Capture the cell that displays the provided text and extract its [X, Y] central coordinate. 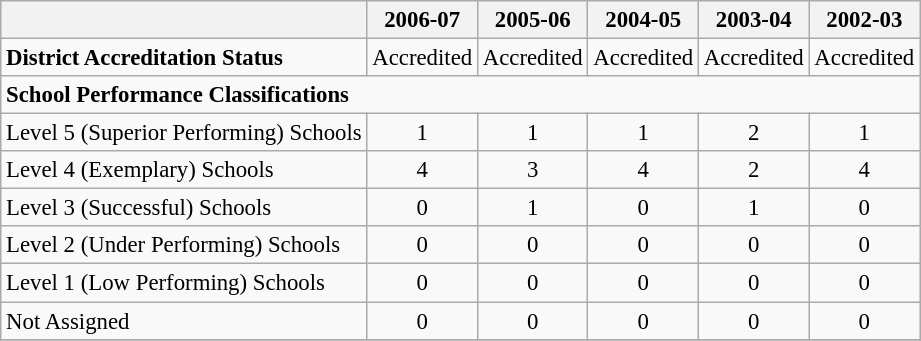
2003-04 [754, 20]
Level 1 (Low Performing) Schools [184, 283]
3 [532, 170]
Level 5 (Superior Performing) Schools [184, 133]
Level 2 (Under Performing) Schools [184, 245]
School Performance Classifications [460, 95]
District Accreditation Status [184, 58]
2005-06 [532, 20]
Level 4 (Exemplary) Schools [184, 170]
2002-03 [864, 20]
2006-07 [422, 20]
2004-05 [644, 20]
Not Assigned [184, 321]
Level 3 (Successful) Schools [184, 208]
